Return (x, y) of the center of cell containing provided text 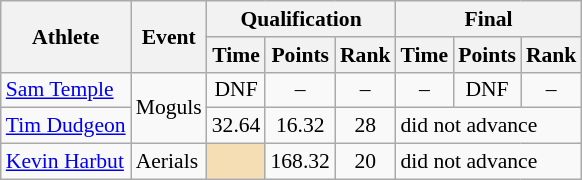
Event (169, 36)
28 (366, 126)
32.64 (236, 126)
Tim Dudgeon (66, 126)
Kevin Harbut (66, 162)
168.32 (300, 162)
20 (366, 162)
Aerials (169, 162)
Sam Temple (66, 90)
Moguls (169, 108)
16.32 (300, 126)
Qualification (302, 19)
Athlete (66, 36)
Final (488, 19)
